Search for the cell housing the specified text and yield its (x, y) center coordinate. 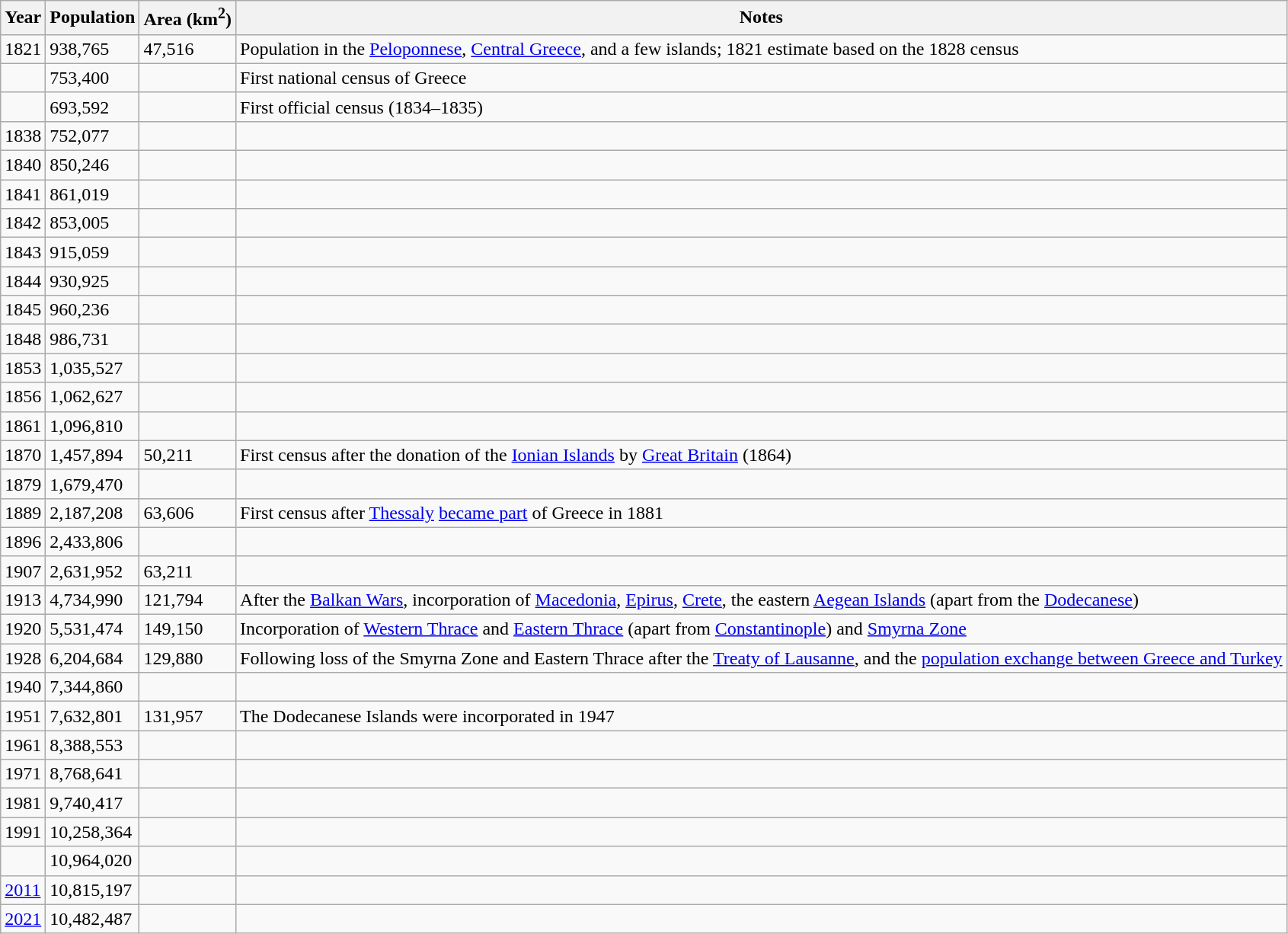
1870 (23, 455)
1843 (23, 252)
1961 (23, 745)
131,957 (187, 716)
930,925 (93, 281)
1844 (23, 281)
753,400 (93, 78)
1856 (23, 397)
63,211 (187, 571)
1940 (23, 687)
1896 (23, 542)
8,768,641 (93, 774)
1861 (23, 426)
853,005 (93, 223)
693,592 (93, 107)
First census after Thessaly became part of Greece in 1881 (762, 513)
1842 (23, 223)
First census after the donation of the Ionian Islands by Great Britain (1864) (762, 455)
Incorporation of Western Thrace and Eastern Thrace (apart from Constantinople) and Smyrna Zone (762, 629)
1848 (23, 339)
915,059 (93, 252)
1853 (23, 368)
10,258,364 (93, 832)
Following loss of the Smyrna Zone and Eastern Thrace after the Treaty of Lausanne, and the population exchange between Greece and Turkey (762, 658)
1907 (23, 571)
Population (93, 18)
Year (23, 18)
2021 (23, 919)
2,433,806 (93, 542)
6,204,684 (93, 658)
1920 (23, 629)
4,734,990 (93, 600)
10,482,487 (93, 919)
1845 (23, 310)
9,740,417 (93, 803)
1838 (23, 136)
1981 (23, 803)
1913 (23, 600)
1991 (23, 832)
Notes (762, 18)
2,187,208 (93, 513)
After the Balkan Wars, incorporation of Macedonia, Epirus, Crete, the eastern Aegean Islands (apart from the Dodecanese) (762, 600)
63,606 (187, 513)
149,150 (187, 629)
2,631,952 (93, 571)
1841 (23, 194)
5,531,474 (93, 629)
1,096,810 (93, 426)
The Dodecanese Islands were incorporated in 1947 (762, 716)
1,457,894 (93, 455)
1879 (23, 484)
10,964,020 (93, 861)
7,344,860 (93, 687)
1951 (23, 716)
7,632,801 (93, 716)
1821 (23, 49)
1840 (23, 165)
960,236 (93, 310)
2011 (23, 890)
1889 (23, 513)
50,211 (187, 455)
Area (km2) (187, 18)
1,062,627 (93, 397)
10,815,197 (93, 890)
986,731 (93, 339)
1,035,527 (93, 368)
121,794 (187, 600)
129,880 (187, 658)
8,388,553 (93, 745)
850,246 (93, 165)
First national census of Greece (762, 78)
1971 (23, 774)
938,765 (93, 49)
861,019 (93, 194)
752,077 (93, 136)
1928 (23, 658)
1,679,470 (93, 484)
47,516 (187, 49)
Population in the Peloponnese, Central Greece, and a few islands; 1821 estimate based on the 1828 census (762, 49)
First official census (1834–1835) (762, 107)
